Pinpoint the cell where the given text exists, returning its [X, Y] midpoint coordinate. 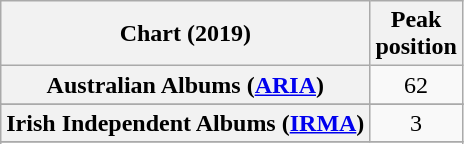
Irish Independent Albums (IRMA) [186, 123]
62 [416, 85]
3 [416, 123]
Peakposition [416, 34]
Australian Albums (ARIA) [186, 85]
Chart (2019) [186, 34]
